Output the [X, Y] coordinate of the center of the cell containing the given text.  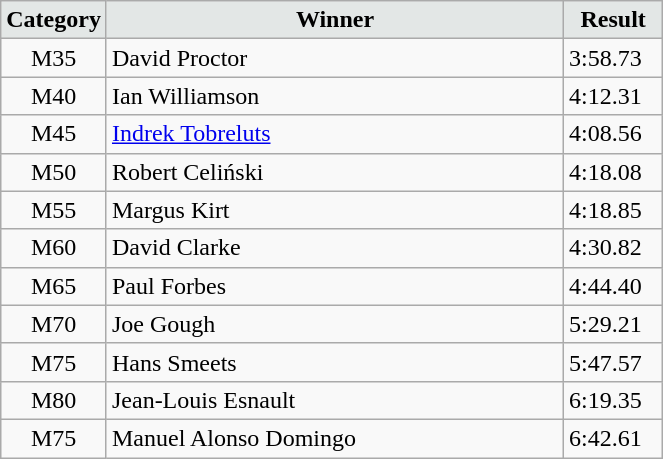
5:29.21 [614, 324]
4:12.31 [614, 96]
4:30.82 [614, 248]
3:58.73 [614, 58]
Winner [334, 20]
Jean-Louis Esnault [334, 400]
M65 [54, 286]
Hans Smeets [334, 362]
Ian Williamson [334, 96]
Robert Celiński [334, 172]
David Clarke [334, 248]
4:44.40 [614, 286]
M70 [54, 324]
Margus Kirt [334, 210]
M45 [54, 134]
Paul Forbes [334, 286]
M55 [54, 210]
M60 [54, 248]
Indrek Tobreluts [334, 134]
M80 [54, 400]
M35 [54, 58]
Joe Gough [334, 324]
6:19.35 [614, 400]
M50 [54, 172]
6:42.61 [614, 438]
Category [54, 20]
David Proctor [334, 58]
4:18.85 [614, 210]
5:47.57 [614, 362]
4:18.08 [614, 172]
Result [614, 20]
M40 [54, 96]
Manuel Alonso Domingo [334, 438]
4:08.56 [614, 134]
